For the text-containing cell, return its midpoint in (x, y) coordinate format. 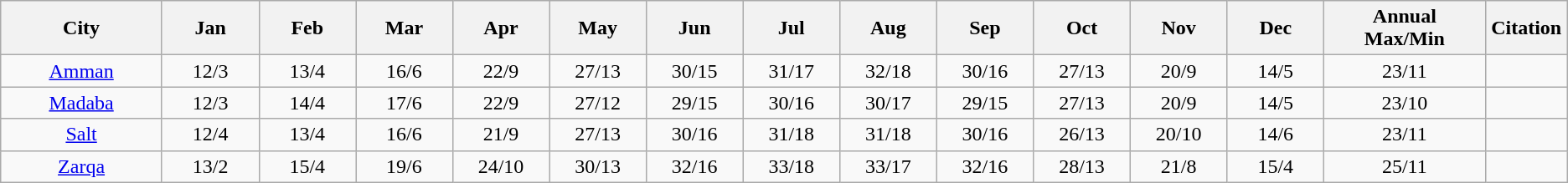
26/13 (1082, 135)
Salt (82, 135)
Apr (501, 28)
32/18 (889, 71)
Oct (1082, 28)
Sep (985, 28)
Aug (889, 28)
Dec (1276, 28)
14/4 (307, 103)
30/13 (598, 166)
33/18 (792, 166)
25/11 (1406, 166)
Jun (694, 28)
Nov (1179, 28)
14/6 (1276, 135)
Feb (307, 28)
30/17 (889, 103)
City (82, 28)
Zarqa (82, 166)
Citation (1526, 28)
13/2 (210, 166)
21/8 (1179, 166)
12/4 (210, 135)
23/10 (1406, 103)
30/15 (694, 71)
24/10 (501, 166)
28/13 (1082, 166)
Jan (210, 28)
27/12 (598, 103)
21/9 (501, 135)
31/17 (792, 71)
May (598, 28)
33/17 (889, 166)
20/10 (1179, 135)
17/6 (405, 103)
AnnualMax/Min (1406, 28)
Jul (792, 28)
Amman (82, 71)
Madaba (82, 103)
19/6 (405, 166)
Mar (405, 28)
